Capture the cell that displays the provided text and extract its (x, y) central coordinate. 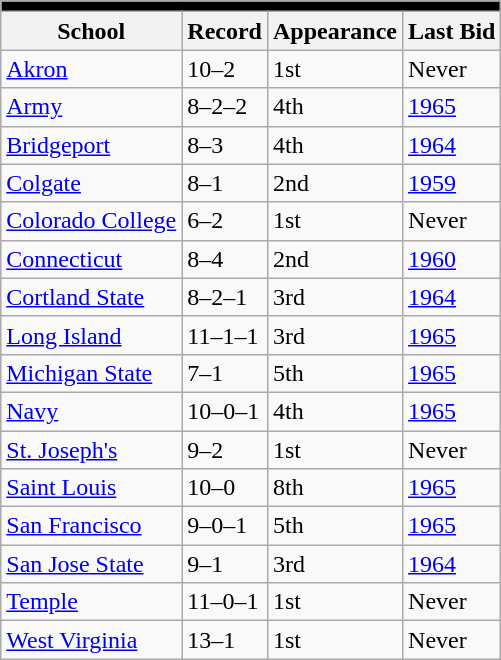
Akron (92, 69)
8–1 (225, 183)
Record (225, 31)
10–0 (225, 488)
Connecticut (92, 259)
School (92, 31)
Cortland State (92, 297)
1959 (452, 183)
Saint Louis (92, 488)
Army (92, 107)
10–2 (225, 69)
8–3 (225, 145)
8th (334, 488)
Long Island (92, 335)
9–2 (225, 449)
8–2–2 (225, 107)
1960 (452, 259)
9–1 (225, 564)
11–0–1 (225, 602)
Appearance (334, 31)
13–1 (225, 640)
West Virginia (92, 640)
Bridgeport (92, 145)
Temple (92, 602)
6–2 (225, 221)
Michigan State (92, 373)
8–4 (225, 259)
Colgate (92, 183)
San Francisco (92, 526)
Last Bid (452, 31)
Colorado College (92, 221)
11–1–1 (225, 335)
Navy (92, 411)
10–0–1 (225, 411)
St. Joseph's (92, 449)
8–2–1 (225, 297)
9–0–1 (225, 526)
7–1 (225, 373)
San Jose State (92, 564)
